Identify which cell holds the provided text, then report its (x, y) central coordinate. 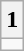
1 (12, 20)
